Provide the (X, Y) coordinate of the cell's center where the given text is located.  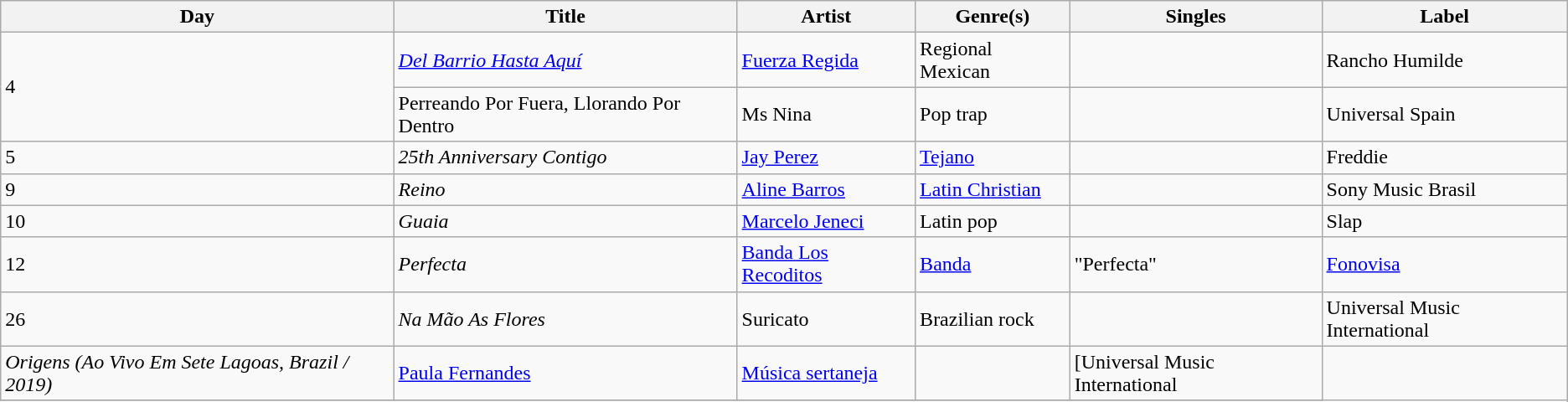
Fonovisa (1444, 265)
Jay Perez (826, 157)
Fuerza Regida (826, 60)
Na Mão As Flores (565, 318)
Guaia (565, 221)
Banda (993, 265)
9 (198, 189)
Genre(s) (993, 17)
Artist (826, 17)
Brazilian rock (993, 318)
Del Barrio Hasta Aquí (565, 60)
Origens (Ao Vivo Em Sete Lagoas, Brazil / 2019) (198, 374)
12 (198, 265)
Marcelo Jeneci (826, 221)
Singles (1196, 17)
Música sertaneja (826, 374)
Sony Music Brasil (1444, 189)
10 (198, 221)
Universal Music International (1444, 318)
Rancho Humilde (1444, 60)
Suricato (826, 318)
Tejano (993, 157)
26 (198, 318)
Title (565, 17)
Reino (565, 189)
Paula Fernandes (565, 374)
Label (1444, 17)
Universal Spain (1444, 114)
Perreando Por Fuera, Llorando Por Dentro (565, 114)
"Perfecta" (1196, 265)
25th Anniversary Contigo (565, 157)
Ms Nina (826, 114)
Slap (1444, 221)
Latin pop (993, 221)
5 (198, 157)
Pop trap (993, 114)
Freddie (1444, 157)
Day (198, 17)
Regional Mexican (993, 60)
Banda Los Recoditos (826, 265)
Perfecta (565, 265)
Aline Barros (826, 189)
4 (198, 87)
[Universal Music International (1196, 374)
Latin Christian (993, 189)
